Search for the cell housing the specified text and yield its [x, y] center coordinate. 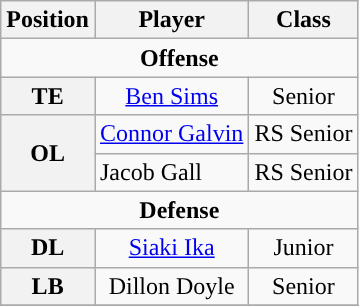
DL [48, 248]
Position [48, 20]
Player [171, 20]
Jacob Gall [171, 172]
Siaki Ika [171, 248]
Class [304, 20]
Connor Galvin [171, 134]
TE [48, 96]
OL [48, 153]
Defense [180, 210]
Junior [304, 248]
Dillon Doyle [171, 286]
Offense [180, 58]
Ben Sims [171, 96]
LB [48, 286]
